Extract the (x, y) coordinate from the center of the cell holding the provided text.  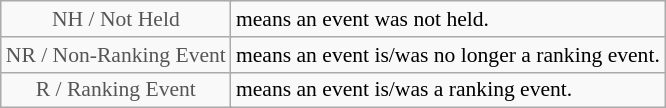
NH / Not Held (116, 19)
NR / Non-Ranking Event (116, 55)
means an event is/was no longer a ranking event. (448, 55)
means an event is/was a ranking event. (448, 90)
R / Ranking Event (116, 90)
means an event was not held. (448, 19)
